Find where the given text appears and provide that cell's center as (X, Y) coordinate. 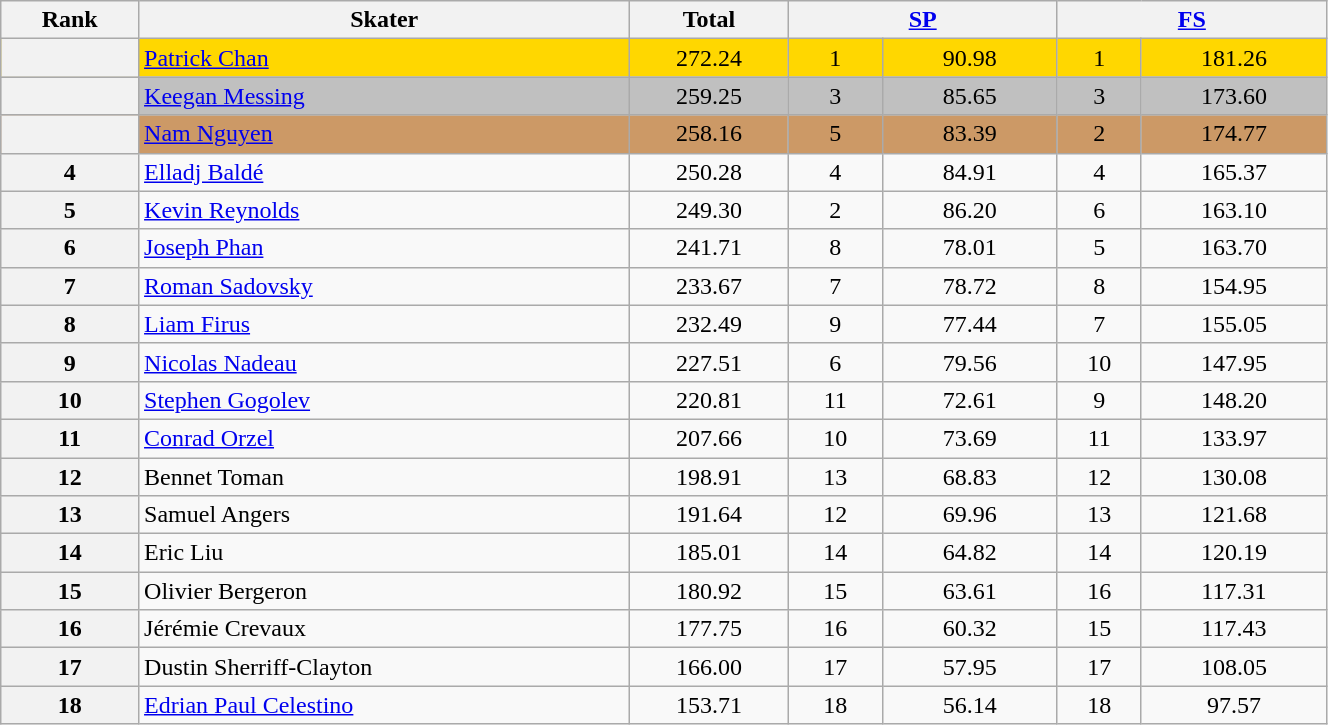
Stephen Gogolev (384, 400)
130.08 (1234, 477)
60.32 (970, 629)
78.01 (970, 248)
185.01 (709, 553)
198.91 (709, 477)
259.25 (709, 96)
Liam Firus (384, 324)
227.51 (709, 362)
Olivier Bergeron (384, 591)
233.67 (709, 286)
117.31 (1234, 591)
180.92 (709, 591)
163.70 (1234, 248)
163.10 (1234, 210)
78.72 (970, 286)
86.20 (970, 210)
133.97 (1234, 438)
Total (709, 20)
Nam Nguyen (384, 134)
Samuel Angers (384, 515)
SP (922, 20)
Bennet Toman (384, 477)
72.61 (970, 400)
220.81 (709, 400)
77.44 (970, 324)
147.95 (1234, 362)
120.19 (1234, 553)
Nicolas Nadeau (384, 362)
68.83 (970, 477)
Eric Liu (384, 553)
121.68 (1234, 515)
83.39 (970, 134)
Joseph Phan (384, 248)
191.64 (709, 515)
Dustin Sherriff-Clayton (384, 667)
85.65 (970, 96)
155.05 (1234, 324)
250.28 (709, 172)
97.57 (1234, 705)
181.26 (1234, 58)
241.71 (709, 248)
57.95 (970, 667)
166.00 (709, 667)
177.75 (709, 629)
Patrick Chan (384, 58)
108.05 (1234, 667)
207.66 (709, 438)
64.82 (970, 553)
Elladj Baldé (384, 172)
148.20 (1234, 400)
Roman Sadovsky (384, 286)
174.77 (1234, 134)
258.16 (709, 134)
Skater (384, 20)
154.95 (1234, 286)
153.71 (709, 705)
Jérémie Crevaux (384, 629)
90.98 (970, 58)
79.56 (970, 362)
232.49 (709, 324)
Edrian Paul Celestino (384, 705)
84.91 (970, 172)
Kevin Reynolds (384, 210)
63.61 (970, 591)
173.60 (1234, 96)
165.37 (1234, 172)
56.14 (970, 705)
FS (1192, 20)
Rank (70, 20)
249.30 (709, 210)
Keegan Messing (384, 96)
117.43 (1234, 629)
272.24 (709, 58)
Conrad Orzel (384, 438)
73.69 (970, 438)
69.96 (970, 515)
